Search for the cell housing the specified text and yield its [X, Y] center coordinate. 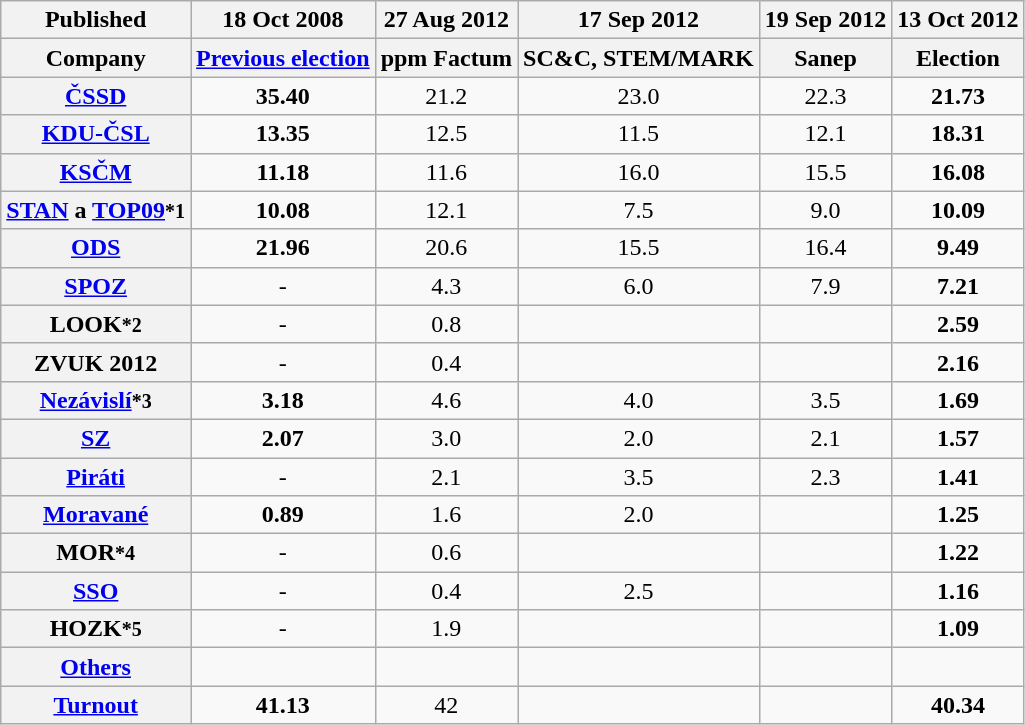
3.18 [284, 400]
MOR*4 [96, 553]
Election [958, 58]
21.96 [284, 248]
1.9 [446, 629]
21.2 [446, 96]
42 [446, 705]
Piráti [96, 477]
19 Sep 2012 [825, 20]
11.5 [639, 134]
ČSSD [96, 96]
20.6 [446, 248]
STAN a TOP09*1 [96, 210]
KDU-ČSL [96, 134]
40.34 [958, 705]
9.0 [825, 210]
16.4 [825, 248]
2.3 [825, 477]
7.5 [639, 210]
4.0 [639, 400]
Turnout [96, 705]
13.35 [284, 134]
1.25 [958, 515]
Previous election [284, 58]
13 Oct 2012 [958, 20]
1.57 [958, 438]
6.0 [639, 286]
Nezávislí*3 [96, 400]
10.08 [284, 210]
2.5 [639, 591]
27 Aug 2012 [446, 20]
4.6 [446, 400]
ODS [96, 248]
18.31 [958, 134]
4.3 [446, 286]
2.59 [958, 324]
1.41 [958, 477]
12.5 [446, 134]
16.0 [639, 172]
1.69 [958, 400]
Others [96, 667]
0.8 [446, 324]
35.40 [284, 96]
ZVUK 2012 [96, 362]
11.6 [446, 172]
LOOK*2 [96, 324]
Published [96, 20]
ppm Factum [446, 58]
21.73 [958, 96]
7.9 [825, 286]
16.08 [958, 172]
Moravané [96, 515]
3.0 [446, 438]
9.49 [958, 248]
17 Sep 2012 [639, 20]
Company [96, 58]
10.09 [958, 210]
11.18 [284, 172]
Sanep [825, 58]
SSO [96, 591]
SPOZ [96, 286]
SC&C, STEM/MARK [639, 58]
0.6 [446, 553]
1.16 [958, 591]
22.3 [825, 96]
0.89 [284, 515]
1.6 [446, 515]
18 Oct 2008 [284, 20]
1.22 [958, 553]
KSČM [96, 172]
2.07 [284, 438]
41.13 [284, 705]
2.16 [958, 362]
7.21 [958, 286]
23.0 [639, 96]
HOZK*5 [96, 629]
SZ [96, 438]
1.09 [958, 629]
